From the cell containing the given text, extract its center point as [x, y] coordinate. 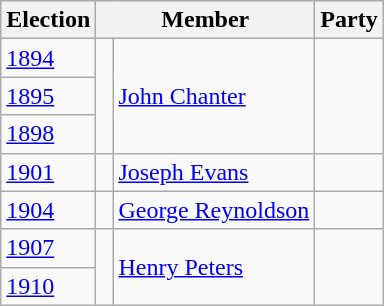
Joseph Evans [214, 172]
Party [349, 20]
John Chanter [214, 96]
Henry Peters [214, 267]
Election [48, 20]
1894 [48, 58]
1895 [48, 96]
George Reynoldson [214, 210]
1904 [48, 210]
1901 [48, 172]
1910 [48, 286]
Member [206, 20]
1898 [48, 134]
1907 [48, 248]
